Capture the cell that displays the provided text and extract its (X, Y) central coordinate. 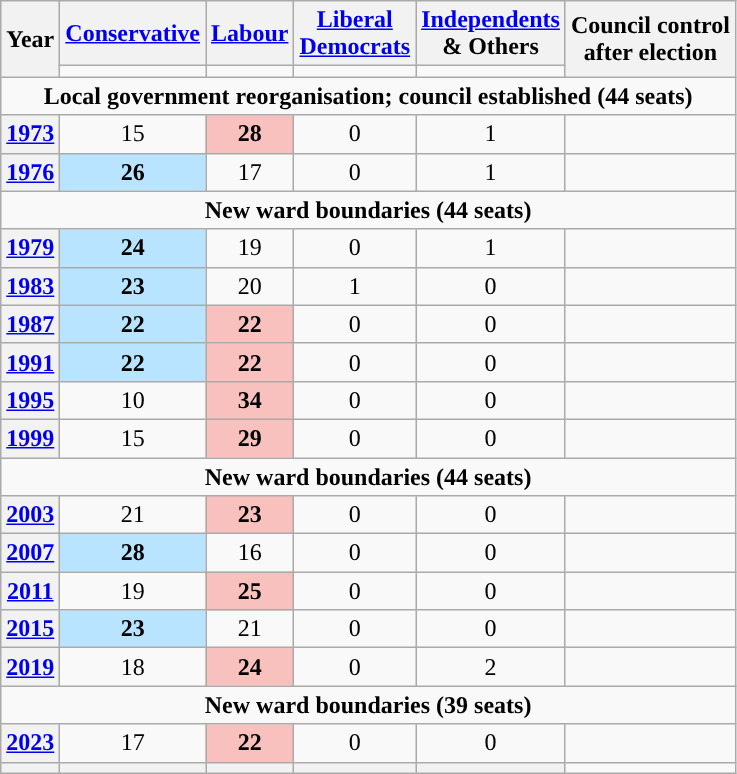
10 (133, 400)
20 (250, 286)
1991 (30, 362)
1979 (30, 248)
Labour (250, 34)
16 (250, 553)
1983 (30, 286)
Council controlafter election (650, 39)
1976 (30, 172)
18 (133, 667)
Liberal Democrats (355, 34)
Local government reorganisation; council established (44 seats) (368, 96)
29 (250, 438)
2023 (30, 743)
25 (250, 591)
Independents& Others (491, 34)
1973 (30, 134)
1995 (30, 400)
Year (30, 39)
2019 (30, 667)
1999 (30, 438)
34 (250, 400)
26 (133, 172)
Conservative (133, 34)
2007 (30, 553)
New ward boundaries (39 seats) (368, 705)
2015 (30, 629)
1987 (30, 324)
2 (491, 667)
2011 (30, 591)
2003 (30, 515)
